Search for the cell housing the specified text and yield its [x, y] center coordinate. 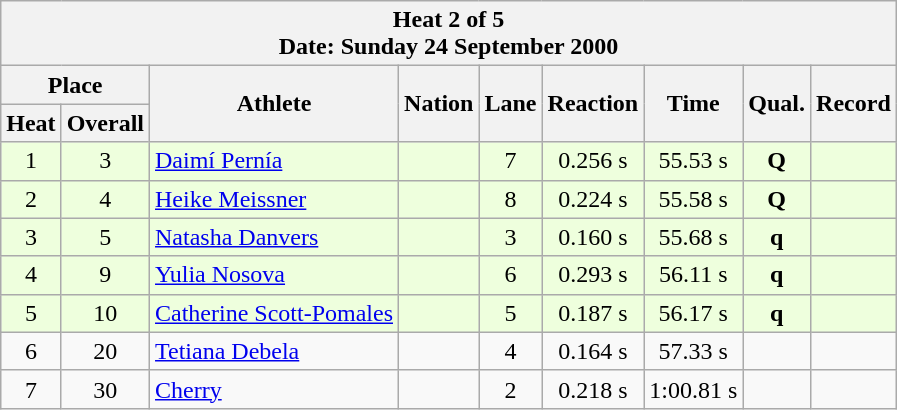
56.11 s [694, 275]
1 [31, 161]
Cherry [274, 389]
0.187 s [593, 313]
30 [105, 389]
1:00.81 s [694, 389]
Overall [105, 123]
Nation [439, 104]
Natasha Danvers [274, 237]
Yulia Nosova [274, 275]
20 [105, 351]
Daimí Pernía [274, 161]
Reaction [593, 104]
0.218 s [593, 389]
Heike Meissner [274, 199]
Catherine Scott-Pomales [274, 313]
0.256 s [593, 161]
8 [510, 199]
0.224 s [593, 199]
9 [105, 275]
0.293 s [593, 275]
Heat 2 of 5 Date: Sunday 24 September 2000 [449, 34]
10 [105, 313]
Heat [31, 123]
56.17 s [694, 313]
57.33 s [694, 351]
Qual. [777, 104]
Athlete [274, 104]
0.160 s [593, 237]
55.53 s [694, 161]
Place [76, 85]
Tetiana Debela [274, 351]
55.58 s [694, 199]
Time [694, 104]
Lane [510, 104]
55.68 s [694, 237]
Record [854, 104]
0.164 s [593, 351]
